For the text-containing cell, return its midpoint in [x, y] coordinate format. 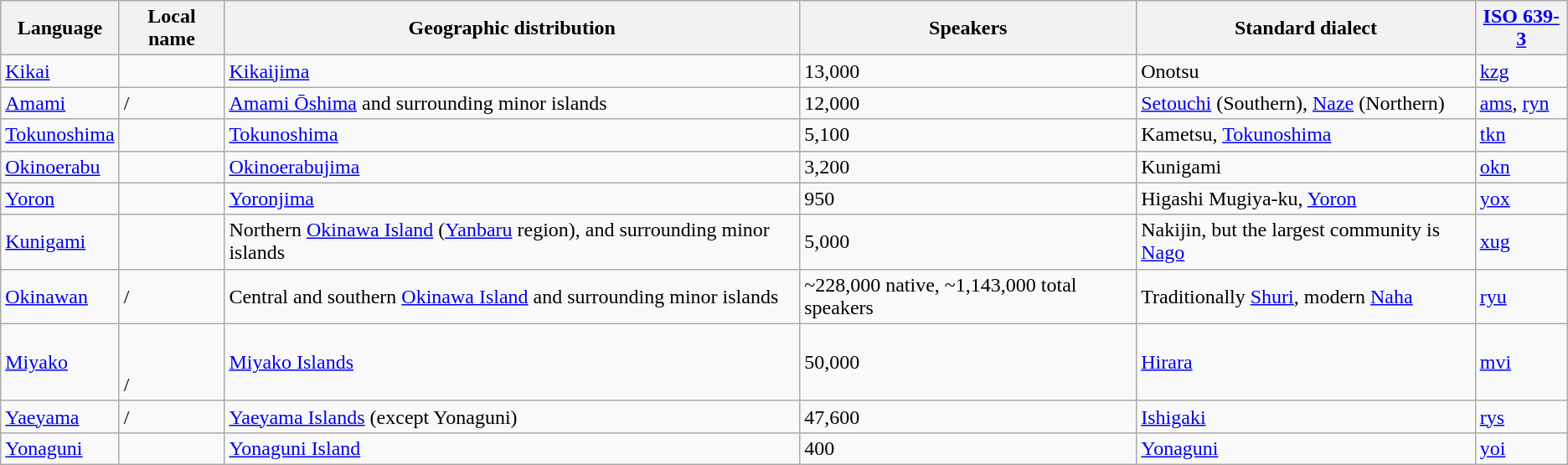
okn [1521, 167]
3,200 [968, 167]
Okinoerabujima [513, 167]
rys [1521, 416]
47,600 [968, 416]
Amami [60, 103]
mvi [1521, 362]
Local name [172, 28]
ryu [1521, 297]
Language [60, 28]
Nakijin, but the largest community is Nago [1306, 241]
5,100 [968, 135]
ISO 639-3 [1521, 28]
Miyako Islands [513, 362]
950 [968, 199]
Yoronjima [513, 199]
Kametsu, Tokunoshima [1306, 135]
Northern Okinawa Island (Yanbaru region), and surrounding minor islands [513, 241]
Geographic distribution [513, 28]
Okinawan [60, 297]
Yoron [60, 199]
Kikaijima [513, 71]
Setouchi (Southern), Naze (Northern) [1306, 103]
5,000 [968, 241]
50,000 [968, 362]
12,000 [968, 103]
yoi [1521, 448]
Yonaguni Island [513, 448]
Traditionally Shuri, modern Naha [1306, 297]
Onotsu [1306, 71]
tkn [1521, 135]
Higashi Mugiya-ku, Yoron [1306, 199]
~228,000 native, ~1,143,000 total speakers [968, 297]
Hirara [1306, 362]
13,000 [968, 71]
ams, ryn [1521, 103]
Miyako [60, 362]
Ishigaki [1306, 416]
Kikai [60, 71]
xug [1521, 241]
Central and southern Okinawa Island and surrounding minor islands [513, 297]
Yaeyama [60, 416]
Okinoerabu [60, 167]
kzg [1521, 71]
Standard dialect [1306, 28]
400 [968, 448]
yox [1521, 199]
Amami Ōshima and surrounding minor islands [513, 103]
Speakers [968, 28]
Yaeyama Islands (except Yonaguni) [513, 416]
